Identify which cell holds the provided text, then report its (X, Y) central coordinate. 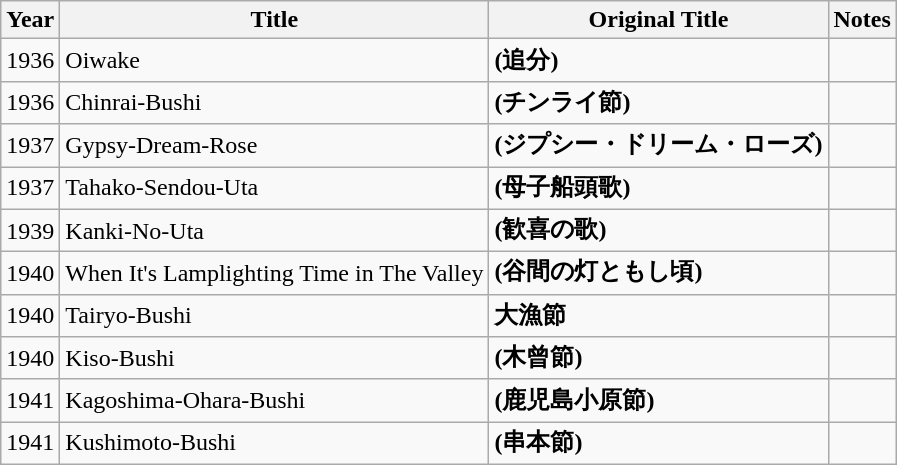
Year (30, 20)
Gypsy-Dream-Rose (274, 146)
Kiso-Bushi (274, 358)
Notes (862, 20)
Oiwake (274, 60)
Kagoshima-Ohara-Bushi (274, 400)
When It's Lamplighting Time in The Valley (274, 274)
(ジプシー・ドリーム・ローズ) (658, 146)
Chinrai-Bushi (274, 102)
Kanki-No-Uta (274, 230)
Kushimoto-Bushi (274, 444)
Tairyo-Bushi (274, 316)
Original Title (658, 20)
(歓喜の歌) (658, 230)
(母子船頭歌) (658, 188)
大漁節 (658, 316)
(追分) (658, 60)
(チンライ節) (658, 102)
(木曾節) (658, 358)
(鹿児島小原節) (658, 400)
(谷間の灯ともし頃) (658, 274)
Tahako-Sendou-Uta (274, 188)
Title (274, 20)
1939 (30, 230)
(串本節) (658, 444)
